Find where the given text appears and provide that cell's center as [x, y] coordinate. 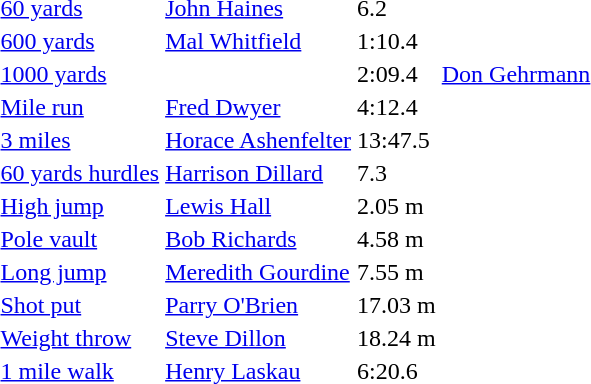
7.3 [397, 173]
Steve Dillon [258, 338]
Bob Richards [258, 239]
13:47.5 [397, 140]
Meredith Gourdine [258, 272]
4.58 m [397, 239]
2.05 m [397, 206]
Parry O'Brien [258, 305]
Harrison Dillard [258, 173]
Lewis Hall [258, 206]
Horace Ashenfelter [258, 140]
Mal Whitfield [258, 41]
2:09.4 [397, 74]
17.03 m [397, 305]
Fred Dwyer [258, 107]
4:12.4 [397, 107]
18.24 m [397, 338]
1:10.4 [397, 41]
7.55 m [397, 272]
